Determine the [x, y] coordinate at the center of the cell enclosing the given text.  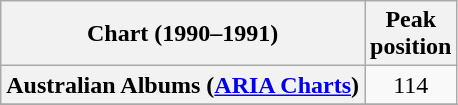
114 [411, 85]
Australian Albums (ARIA Charts) [183, 85]
Peakposition [411, 34]
Chart (1990–1991) [183, 34]
